Find where the given text appears and provide that cell's center as (X, Y) coordinate. 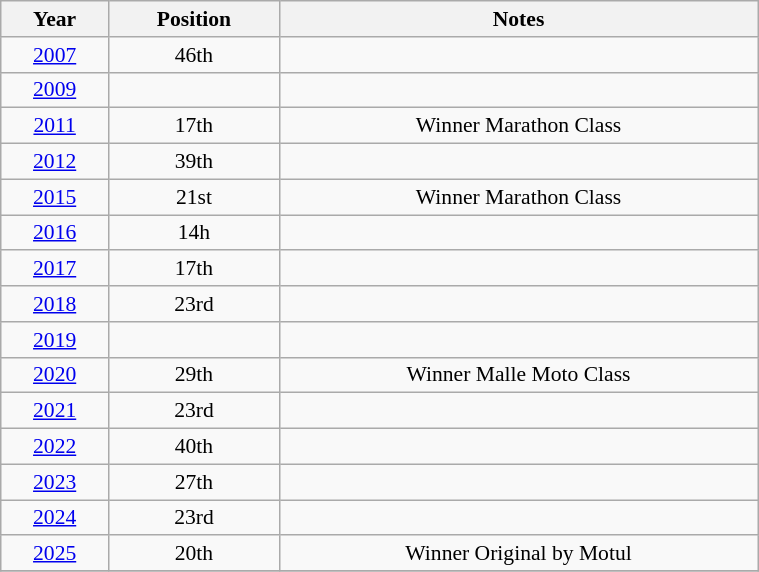
2020 (55, 375)
Position (194, 19)
2007 (55, 55)
14h (194, 233)
20th (194, 554)
2019 (55, 340)
2009 (55, 90)
2016 (55, 233)
40th (194, 447)
2012 (55, 162)
2018 (55, 304)
2015 (55, 197)
2021 (55, 411)
Notes (518, 19)
Winner Malle Moto Class (518, 375)
2011 (55, 126)
2023 (55, 482)
Year (55, 19)
46th (194, 55)
2022 (55, 447)
2017 (55, 269)
2025 (55, 554)
27th (194, 482)
21st (194, 197)
2024 (55, 518)
39th (194, 162)
29th (194, 375)
Winner Original by Motul (518, 554)
